Pinpoint the cell where the given text exists, returning its [x, y] midpoint coordinate. 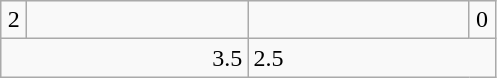
0 [482, 20]
3.5 [124, 58]
2 [14, 20]
2.5 [372, 58]
